Find where the given text appears and provide that cell's center as (X, Y) coordinate. 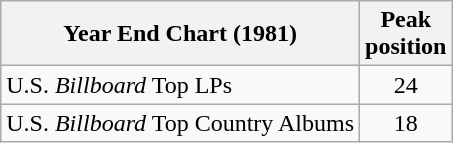
Peakposition (406, 34)
Year End Chart (1981) (180, 34)
U.S. Billboard Top LPs (180, 85)
24 (406, 85)
18 (406, 123)
U.S. Billboard Top Country Albums (180, 123)
